Search for the cell housing the specified text and yield its (X, Y) center coordinate. 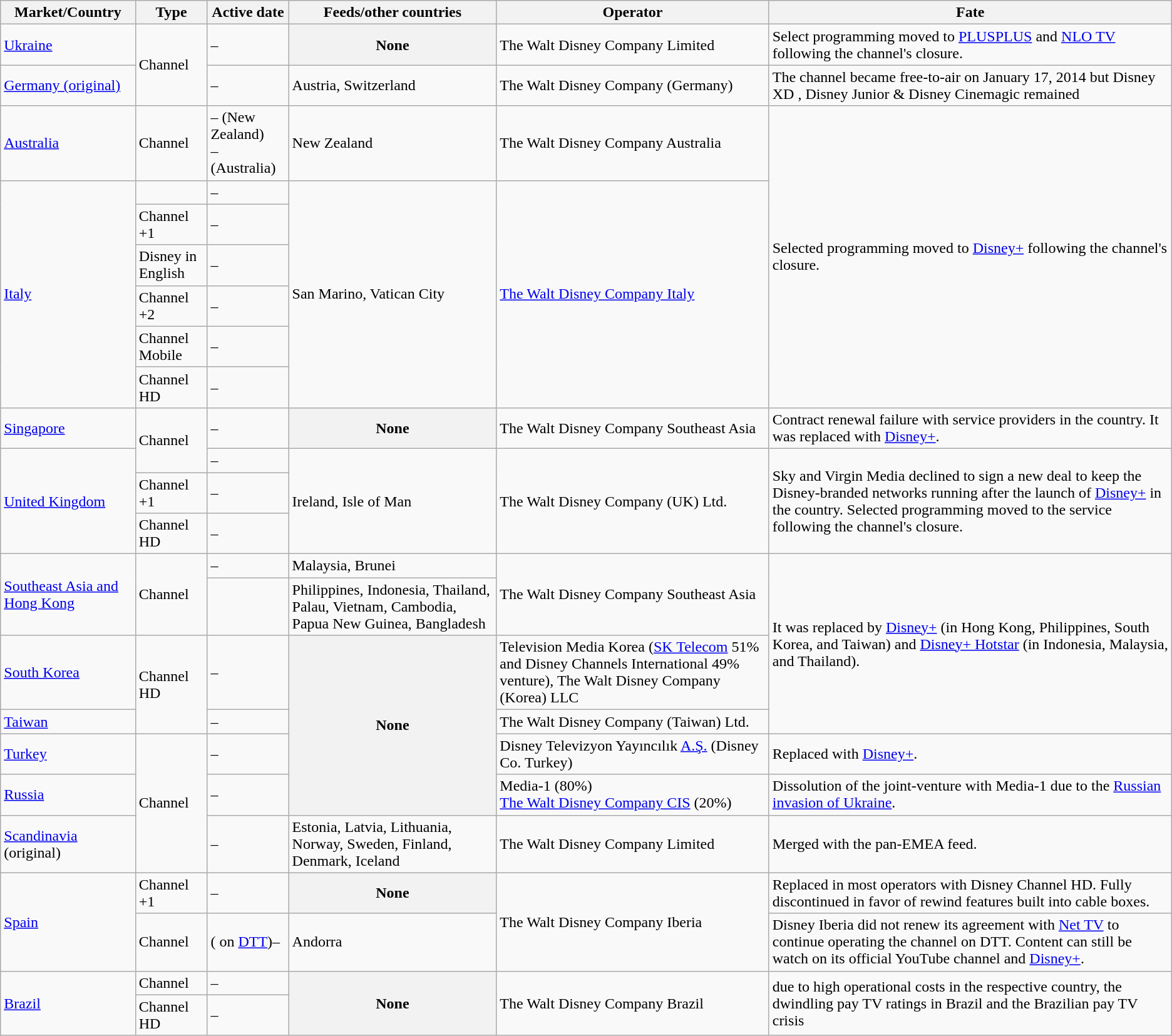
Disney Televizyon Yayıncılık A.Ş. (Disney Co. Turkey) (632, 754)
Brazil (68, 1003)
San Marino, Vatican City (393, 294)
New Zealand (393, 143)
Feeds/other countries (393, 13)
Italy (68, 294)
Andorra (393, 942)
Australia (68, 143)
Scandinavia (original) (68, 844)
The Walt Disney Company Australia (632, 143)
Type (172, 13)
The channel became free-to-air on January 17, 2014 but Disney XD , Disney Junior & Disney Cinemagic remained (970, 85)
Contract renewal failure with service providers in the country. It was replaced with Disney+. (970, 428)
The Walt Disney Company Italy (632, 294)
South Korea (68, 672)
The Walt Disney Company Iberia (632, 921)
Fate (970, 13)
Taiwan (68, 722)
Market/Country (68, 13)
Dissolution of the joint-venture with Media-1 due to the Russian invasion of Ukraine. (970, 795)
Active date (248, 13)
Channel Mobile (172, 347)
Ukraine (68, 45)
due to high operational costs in the respective country, the dwindling pay TV ratings in Brazil and the Brazilian pay TV crisis (970, 1003)
Channel +2 (172, 305)
Merged with the pan-EMEA feed. (970, 844)
( on DTT)– (248, 942)
Replaced with Disney+. (970, 754)
Disney in English (172, 265)
The Walt Disney Company (UK) Ltd. (632, 501)
Operator (632, 13)
It was replaced by Disney+ (in Hong Kong, Philippines, South Korea, and Taiwan) and Disney+ Hotstar (in Indonesia, Malaysia, and Thailand). (970, 644)
Turkey (68, 754)
Southeast Asia and Hong Kong (68, 595)
The Walt Disney Company (Taiwan) Ltd. (632, 722)
Philippines, Indonesia, Thailand, Palau, Vietnam, Cambodia, Papua New Guinea, Bangladesh (393, 607)
Germany (original) (68, 85)
Selected programming moved to Disney+ following the channel's closure. (970, 257)
Spain (68, 921)
Malaysia, Brunei (393, 566)
Singapore (68, 428)
Estonia, Latvia, Lithuania, Norway, Sweden, Finland, Denmark, Iceland (393, 844)
Russia (68, 795)
Television Media Korea (SK Telecom 51% and Disney Channels International 49% venture), The Walt Disney Company (Korea) LLC (632, 672)
The Walt Disney Company (Germany) (632, 85)
Select programming moved to PLUSPLUS and NLO TV following the channel's closure. (970, 45)
– (New Zealand)– (Australia) (248, 143)
The Walt Disney Company Brazil (632, 1003)
Replaced in most operators with Disney Channel HD. Fully discontinued in favor of rewind features built into cable boxes. (970, 893)
Media-1 (80%) The Walt Disney Company CIS (20%) (632, 795)
Ireland, Isle of Man (393, 501)
Austria, Switzerland (393, 85)
United Kingdom (68, 501)
